Determine the [x, y] coordinate at the center of the cell enclosing the given text.  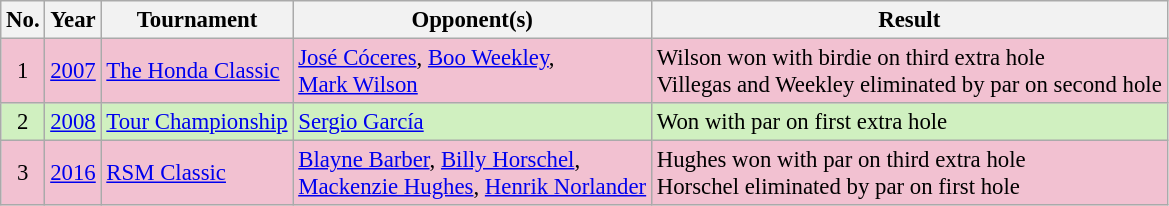
Result [909, 20]
Tournament [197, 20]
Tour Championship [197, 122]
RSM Classic [197, 174]
Year [73, 20]
Sergio García [472, 122]
Hughes won with par on third extra holeHorschel eliminated by par on first hole [909, 174]
1 [23, 72]
No. [23, 20]
Wilson won with birdie on third extra holeVillegas and Weekley eliminated by par on second hole [909, 72]
2007 [73, 72]
Opponent(s) [472, 20]
3 [23, 174]
José Cóceres, Boo Weekley, Mark Wilson [472, 72]
Blayne Barber, Billy Horschel, Mackenzie Hughes, Henrik Norlander [472, 174]
2 [23, 122]
2008 [73, 122]
2016 [73, 174]
Won with par on first extra hole [909, 122]
The Honda Classic [197, 72]
